Return (x, y) of the center of cell containing provided text 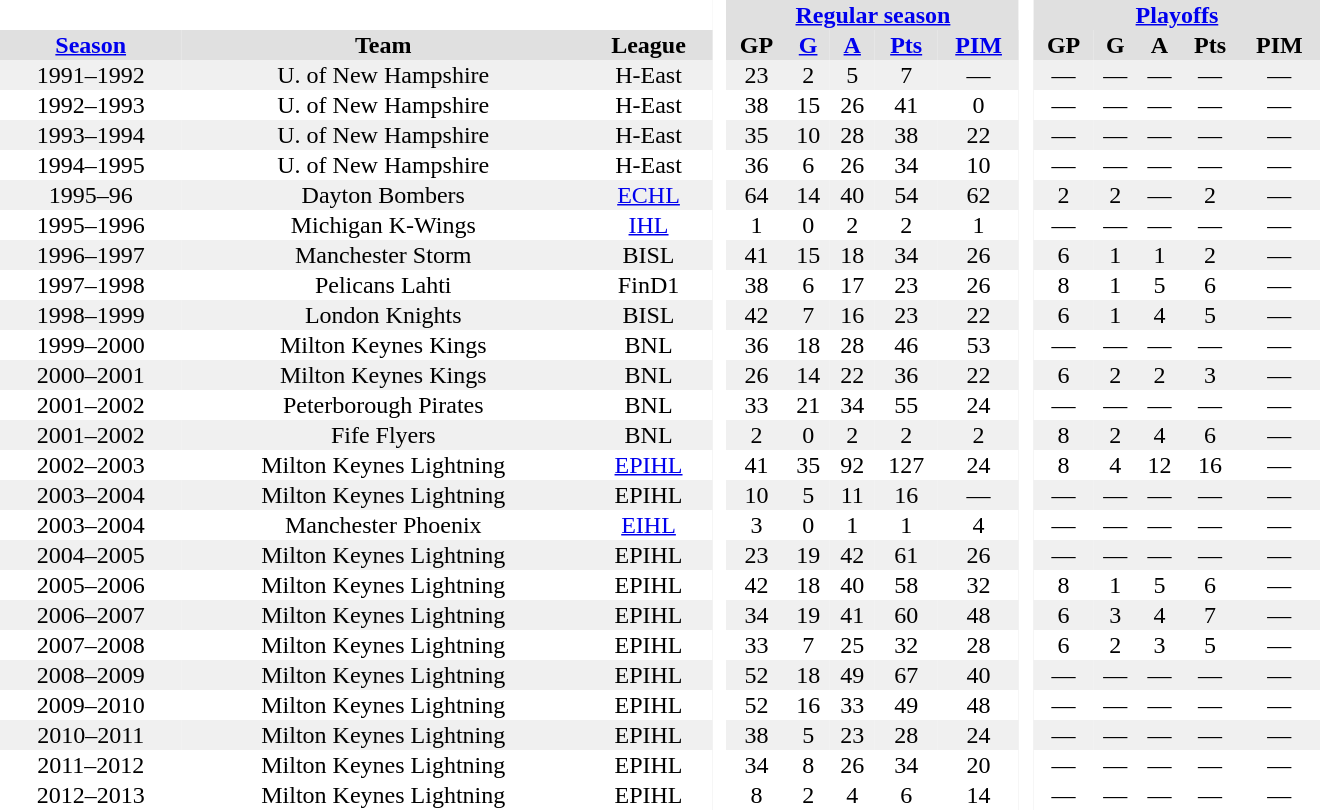
Michigan K-Wings (383, 225)
1998–1999 (90, 315)
1996–1997 (90, 255)
2002–2003 (90, 465)
21 (808, 405)
Fife Flyers (383, 435)
FinD1 (648, 285)
Peterborough Pirates (383, 405)
61 (906, 555)
Regular season (873, 15)
Season (90, 45)
20 (978, 765)
1991–1992 (90, 75)
1995–96 (90, 195)
53 (978, 345)
Manchester Phoenix (383, 525)
11 (852, 495)
54 (906, 195)
92 (852, 465)
2006–2007 (90, 615)
1999–2000 (90, 345)
1994–1995 (90, 165)
17 (852, 285)
League (648, 45)
62 (978, 195)
127 (906, 465)
25 (852, 645)
London Knights (383, 315)
64 (756, 195)
2009–2010 (90, 705)
1997–1998 (90, 285)
2011–2012 (90, 765)
1992–1993 (90, 105)
2008–2009 (90, 675)
1993–1994 (90, 135)
2004–2005 (90, 555)
ECHL (648, 195)
EIHL (648, 525)
2005–2006 (90, 585)
Dayton Bombers (383, 195)
1995–1996 (90, 225)
IHL (648, 225)
Pelicans Lahti (383, 285)
2000–2001 (90, 375)
Manchester Storm (383, 255)
67 (906, 675)
2012–2013 (90, 795)
12 (1159, 465)
Team (383, 45)
58 (906, 585)
55 (906, 405)
46 (906, 345)
2010–2011 (90, 735)
60 (906, 615)
Playoffs (1177, 15)
2007–2008 (90, 645)
